Locate the cell with the specified text and output its [x, y] center coordinate. 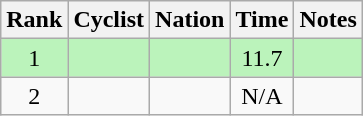
Rank [34, 20]
2 [34, 96]
Cyclist [109, 20]
N/A [262, 96]
1 [34, 58]
Notes [328, 20]
11.7 [262, 58]
Nation [190, 20]
Time [262, 20]
